Capture the cell that displays the provided text and extract its [X, Y] central coordinate. 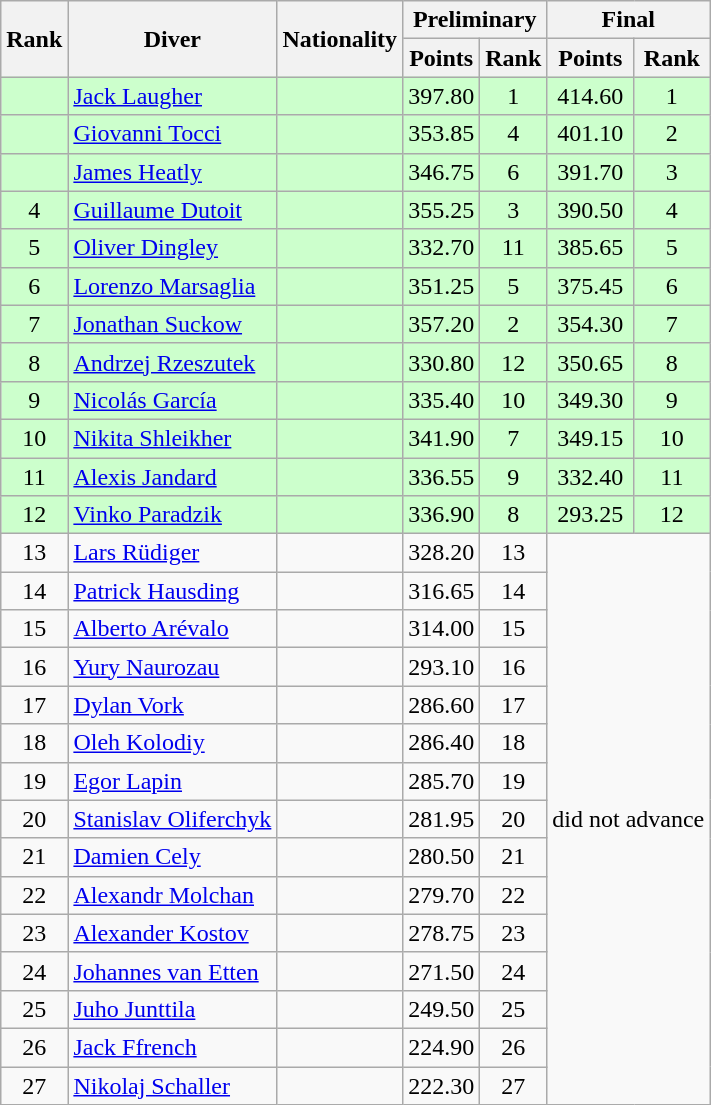
336.55 [442, 477]
Nicolás García [172, 400]
Diver [172, 39]
Andrzej Rzeszutek [172, 362]
271.50 [442, 971]
Juho Junttila [172, 1009]
278.75 [442, 933]
375.45 [590, 286]
Damien Cely [172, 857]
Final [628, 20]
316.65 [442, 591]
391.70 [590, 172]
335.40 [442, 400]
Alexandr Molchan [172, 895]
390.50 [590, 210]
Patrick Hausding [172, 591]
357.20 [442, 324]
Giovanni Tocci [172, 134]
286.60 [442, 705]
349.30 [590, 400]
351.25 [442, 286]
354.30 [590, 324]
397.80 [442, 96]
Jack Laugher [172, 96]
Guillaume Dutoit [172, 210]
Jonathan Suckow [172, 324]
249.50 [442, 1009]
Preliminary [475, 20]
James Heatly [172, 172]
Nikita Shleikher [172, 438]
Yury Naurozau [172, 667]
349.15 [590, 438]
355.25 [442, 210]
346.75 [442, 172]
401.10 [590, 134]
414.60 [590, 96]
293.10 [442, 667]
Alexis Jandard [172, 477]
385.65 [590, 248]
Nationality [340, 39]
Alexander Kostov [172, 933]
Oliver Dingley [172, 248]
332.70 [442, 248]
Jack Ffrench [172, 1047]
332.40 [590, 477]
Lorenzo Marsaglia [172, 286]
Nikolaj Schaller [172, 1085]
328.20 [442, 553]
330.80 [442, 362]
did not advance [628, 820]
293.25 [590, 515]
279.70 [442, 895]
Dylan Vork [172, 705]
353.85 [442, 134]
Vinko Paradzik [172, 515]
222.30 [442, 1085]
Oleh Kolodiy [172, 743]
314.00 [442, 629]
350.65 [590, 362]
281.95 [442, 819]
224.90 [442, 1047]
285.70 [442, 781]
Stanislav Oliferchyk [172, 819]
336.90 [442, 515]
Johannes van Etten [172, 971]
Alberto Arévalo [172, 629]
280.50 [442, 857]
Egor Lapin [172, 781]
341.90 [442, 438]
Lars Rüdiger [172, 553]
286.40 [442, 743]
